Scan for the cell matching the given text and deliver its (X, Y) coordinate at center. 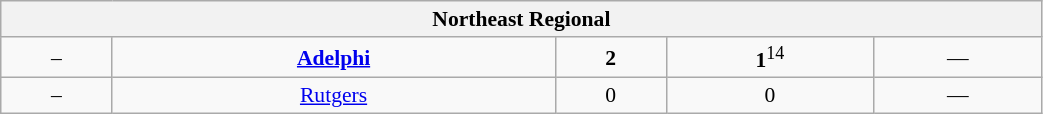
Adelphi (334, 58)
2 (610, 58)
Northeast Regional (522, 19)
114 (770, 58)
Rutgers (334, 96)
